Extract the [x, y] coordinate from the center of the cell holding the provided text.  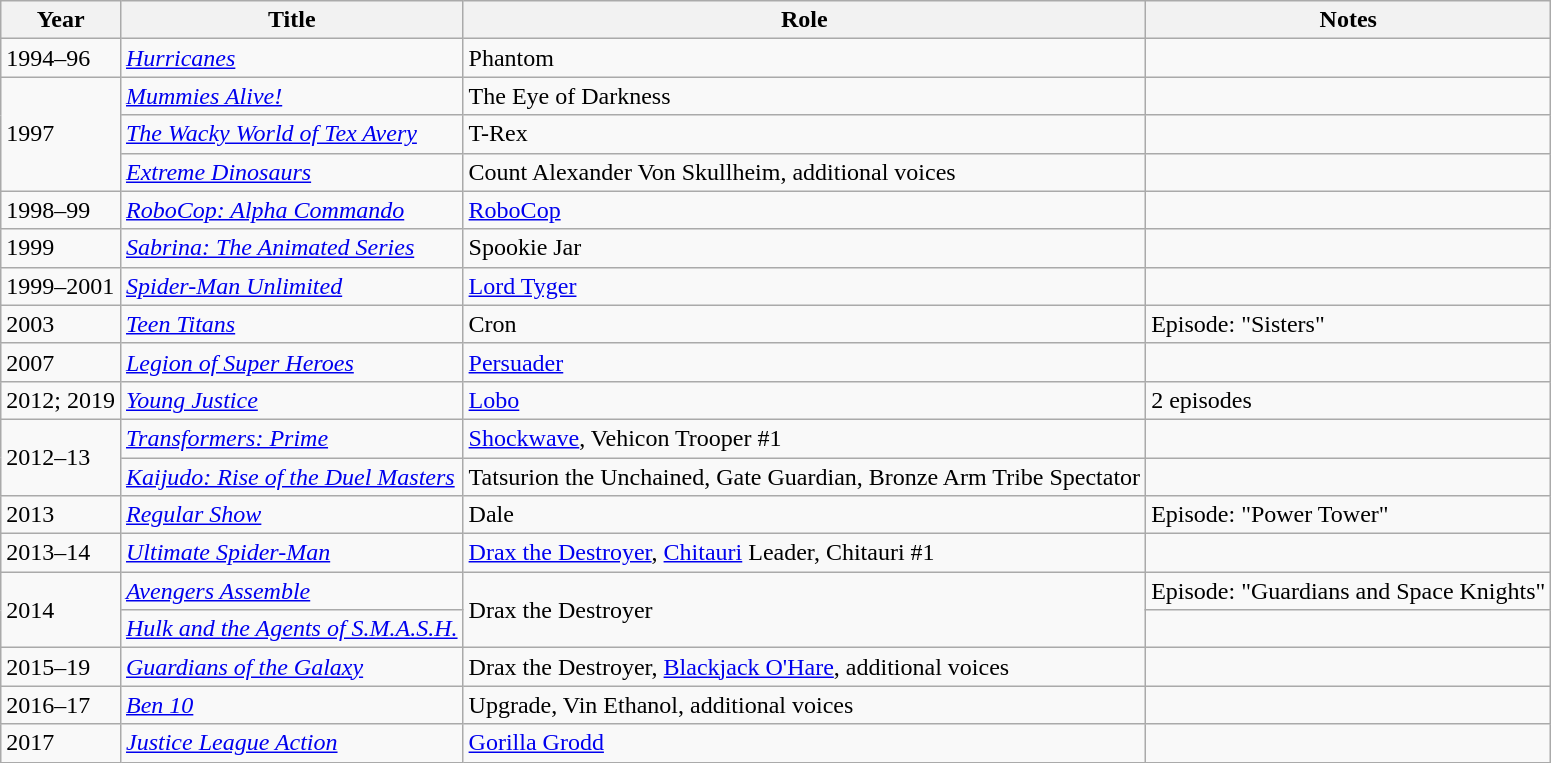
Mummies Alive! [292, 96]
Spider-Man Unlimited [292, 286]
Tatsurion the Unchained, Gate Guardian, Bronze Arm Tribe Spectator [804, 477]
Ben 10 [292, 705]
Drax the Destroyer, Blackjack O'Hare, additional voices [804, 667]
Justice League Action [292, 743]
Spookie Jar [804, 248]
2 episodes [1348, 400]
Persuader [804, 362]
Dale [804, 515]
Regular Show [292, 515]
1999 [61, 248]
Episode: "Power Tower" [1348, 515]
Hulk and the Agents of S.M.A.S.H. [292, 629]
Kaijudo: Rise of the Duel Masters [292, 477]
Teen Titans [292, 324]
Lobo [804, 400]
1994–96 [61, 58]
2014 [61, 610]
Cron [804, 324]
2003 [61, 324]
1999–2001 [61, 286]
RoboCop: Alpha Commando [292, 210]
Drax the Destroyer, Chitauri Leader, Chitauri #1 [804, 553]
Gorilla Grodd [804, 743]
RoboCop [804, 210]
Episode: "Guardians and Space Knights" [1348, 591]
2012; 2019 [61, 400]
Transformers: Prime [292, 438]
Upgrade, Vin Ethanol, additional voices [804, 705]
Hurricanes [292, 58]
2013 [61, 515]
2007 [61, 362]
Guardians of the Galaxy [292, 667]
Year [61, 20]
Shockwave, Vehicon Trooper #1 [804, 438]
Avengers Assemble [292, 591]
Role [804, 20]
Episode: "Sisters" [1348, 324]
2013–14 [61, 553]
Young Justice [292, 400]
Ultimate Spider-Man [292, 553]
2015–19 [61, 667]
1998–99 [61, 210]
Lord Tyger [804, 286]
The Eye of Darkness [804, 96]
2017 [61, 743]
Notes [1348, 20]
1997 [61, 134]
Phantom [804, 58]
Legion of Super Heroes [292, 362]
Sabrina: The Animated Series [292, 248]
2012–13 [61, 457]
Count Alexander Von Skullheim, additional voices [804, 172]
T-Rex [804, 134]
2016–17 [61, 705]
Extreme Dinosaurs [292, 172]
Drax the Destroyer [804, 610]
The Wacky World of Tex Avery [292, 134]
Title [292, 20]
